Identify which cell holds the provided text, then report its (x, y) central coordinate. 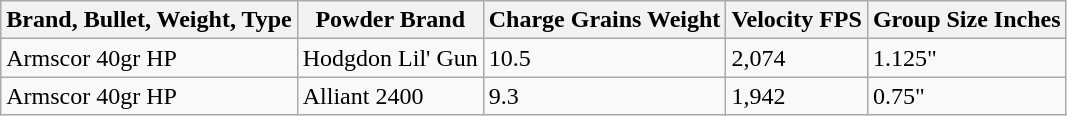
1,942 (796, 96)
1.125" (966, 58)
Alliant 2400 (390, 96)
Powder Brand (390, 20)
10.5 (604, 58)
Velocity FPS (796, 20)
2,074 (796, 58)
9.3 (604, 96)
Brand, Bullet, Weight, Type (149, 20)
Group Size Inches (966, 20)
0.75" (966, 96)
Hodgdon Lil' Gun (390, 58)
Charge Grains Weight (604, 20)
